From the cell containing the given text, extract its center point as [x, y] coordinate. 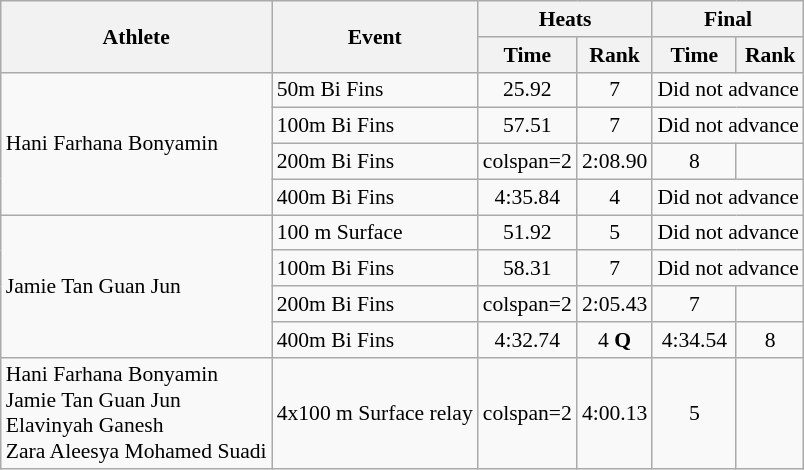
25.92 [528, 90]
Jamie Tan Guan Jun [136, 286]
57.51 [528, 126]
51.92 [528, 233]
4:35.84 [528, 197]
Hani Farhana BonyaminJamie Tan Guan JunElavinyah GaneshZara Aleesya Mohamed Suadi [136, 413]
4 Q [614, 340]
Event [375, 36]
Final [728, 19]
2:05.43 [614, 304]
4:00.13 [614, 413]
4:32.74 [528, 340]
58.31 [528, 269]
Athlete [136, 36]
4:34.54 [694, 340]
4x100 m Surface relay [375, 413]
50m Bi Fins [375, 90]
4 [614, 197]
Heats [566, 19]
2:08.90 [614, 162]
Hani Farhana Bonyamin [136, 143]
100 m Surface [375, 233]
